Identify which cell holds the provided text, then report its (X, Y) central coordinate. 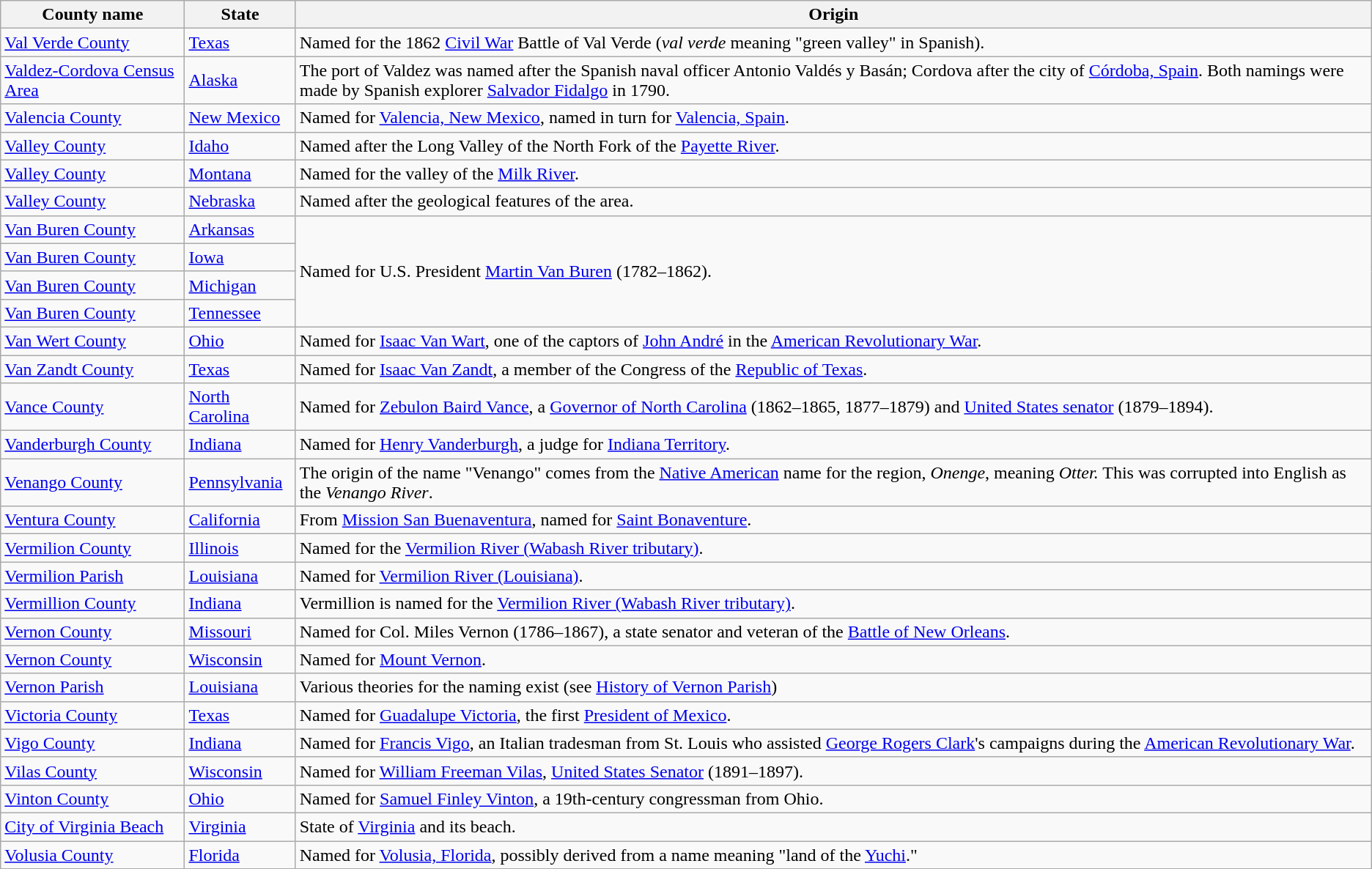
Named for William Freeman Vilas, United States Senator (1891–1897). (833, 771)
Named for Valencia, New Mexico, named in turn for Valencia, Spain. (833, 118)
Montana (240, 174)
Named for Henry Vanderburgh, a judge for Indiana Territory. (833, 445)
Valencia County (92, 118)
County name (92, 15)
Named for Isaac Van Wart, one of the captors of John André in the American Revolutionary War. (833, 341)
Venango County (92, 482)
Victoria County (92, 715)
Named for Vermilion River (Louisiana). (833, 576)
Valdez-Cordova Census Area (92, 81)
Van Zandt County (92, 369)
Vanderburgh County (92, 445)
Florida (240, 855)
New Mexico (240, 118)
Vermilion Parish (92, 576)
Named for Samuel Finley Vinton, a 19th-century congressman from Ohio. (833, 799)
Michigan (240, 285)
Virginia (240, 827)
Named for U.S. President Martin Van Buren (1782–1862). (833, 271)
Named for Mount Vernon. (833, 659)
Vigo County (92, 743)
Alaska (240, 81)
Origin (833, 15)
State of Virginia and its beach. (833, 827)
Vinton County (92, 799)
Named for Francis Vigo, an Italian tradesman from St. Louis who assisted George Rogers Clark's campaigns during the American Revolutionary War. (833, 743)
Named for Volusia, Florida, possibly derived from a name meaning "land of the Yuchi." (833, 855)
Ventura County (92, 520)
Named for the valley of the Milk River. (833, 174)
Vermillion County (92, 604)
Named for the 1862 Civil War Battle of Val Verde (val verde meaning "green valley" in Spanish). (833, 42)
Tennessee (240, 313)
Named for Col. Miles Vernon (1786–1867), a state senator and veteran of the Battle of New Orleans. (833, 632)
Val Verde County (92, 42)
City of Virginia Beach (92, 827)
Arkansas (240, 229)
Vermilion County (92, 548)
Vance County (92, 407)
California (240, 520)
Named for the Vermilion River (Wabash River tributary). (833, 548)
North Carolina (240, 407)
Named after the geological features of the area. (833, 201)
Named for Isaac Van Zandt, a member of the Congress of the Republic of Texas. (833, 369)
Van Wert County (92, 341)
Nebraska (240, 201)
Volusia County (92, 855)
Vernon Parish (92, 687)
Illinois (240, 548)
State (240, 15)
Named for Guadalupe Victoria, the first President of Mexico. (833, 715)
From Mission San Buenaventura, named for Saint Bonaventure. (833, 520)
Vermillion is named for the Vermilion River (Wabash River tributary). (833, 604)
Missouri (240, 632)
Iowa (240, 257)
Idaho (240, 146)
Named after the Long Valley of the North Fork of the Payette River. (833, 146)
Various theories for the naming exist (see History of Vernon Parish) (833, 687)
Vilas County (92, 771)
Named for Zebulon Baird Vance, a Governor of North Carolina (1862–1865, 1877–1879) and United States senator (1879–1894). (833, 407)
Pennsylvania (240, 482)
